Identify which cell holds the provided text, then report its [x, y] central coordinate. 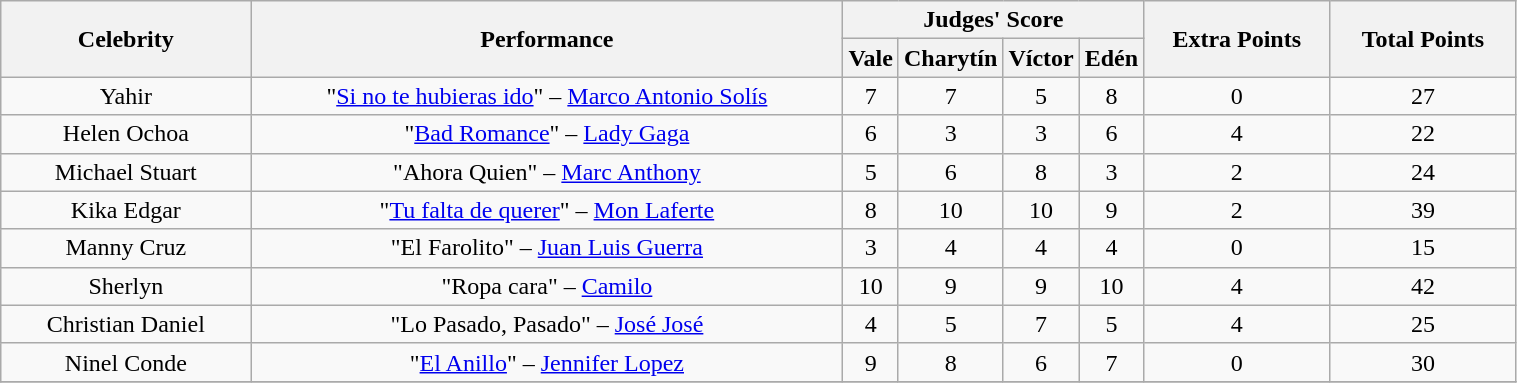
Edén [1111, 58]
"Ahora Quien" – Marc Anthony [547, 172]
Vale [871, 58]
Judges' Score [994, 20]
"Lo Pasado, Pasado" – José José [547, 324]
Extra Points [1237, 39]
"Tu falta de querer" – Mon Laferte [547, 210]
Sherlyn [126, 286]
Christian Daniel [126, 324]
Ninel Conde [126, 362]
"El Farolito" – Juan Luis Guerra [547, 248]
"Bad Romance" – Lady Gaga [547, 134]
Víctor [1041, 58]
15 [1423, 248]
"El Anillo" – Jennifer Lopez [547, 362]
Kika Edgar [126, 210]
Charytín [950, 58]
Helen Ochoa [126, 134]
30 [1423, 362]
24 [1423, 172]
Performance [547, 39]
Manny Cruz [126, 248]
Yahir [126, 96]
25 [1423, 324]
Total Points [1423, 39]
27 [1423, 96]
42 [1423, 286]
Michael Stuart [126, 172]
Celebrity [126, 39]
39 [1423, 210]
"Si no te hubieras ido" – Marco Antonio Solís [547, 96]
22 [1423, 134]
"Ropa cara" – Camilo [547, 286]
